Output the (X, Y) coordinate of the center of the cell containing the given text.  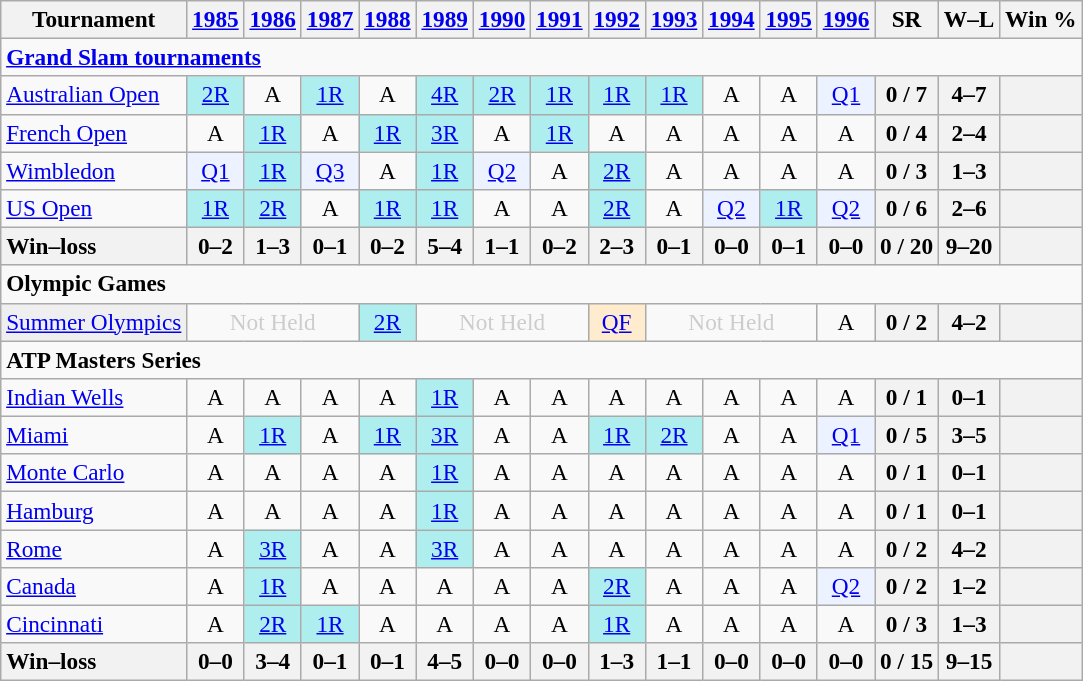
1985 (216, 19)
Tournament (94, 19)
1–2 (968, 586)
3–4 (272, 662)
Cincinnati (94, 624)
ATP Masters Series (542, 359)
2–6 (968, 208)
Canada (94, 586)
1989 (444, 19)
US Open (94, 208)
0 / 5 (907, 435)
4R (444, 95)
1994 (732, 19)
0 / 15 (907, 662)
SR (907, 19)
1986 (272, 19)
2–4 (968, 133)
4–7 (968, 95)
1988 (388, 19)
0 / 20 (907, 246)
3–5 (968, 435)
Win % (1041, 19)
Indian Wells (94, 397)
9–15 (968, 662)
Q3 (330, 170)
5–4 (444, 246)
1995 (788, 19)
Australian Open (94, 95)
1996 (846, 19)
French Open (94, 133)
1993 (674, 19)
Rome (94, 548)
0 / 4 (907, 133)
Summer Olympics (94, 322)
Wimbledon (94, 170)
9–20 (968, 246)
4–5 (444, 662)
1992 (616, 19)
W–L (968, 19)
Miami (94, 435)
Hamburg (94, 510)
QF (616, 322)
2–3 (616, 246)
1987 (330, 19)
Olympic Games (542, 284)
0 / 6 (907, 208)
1990 (502, 19)
Monte Carlo (94, 473)
Grand Slam tournaments (542, 57)
0 / 7 (907, 95)
1991 (560, 19)
